Detect which cell encompasses the target text, then output its [x, y] center coordinate. 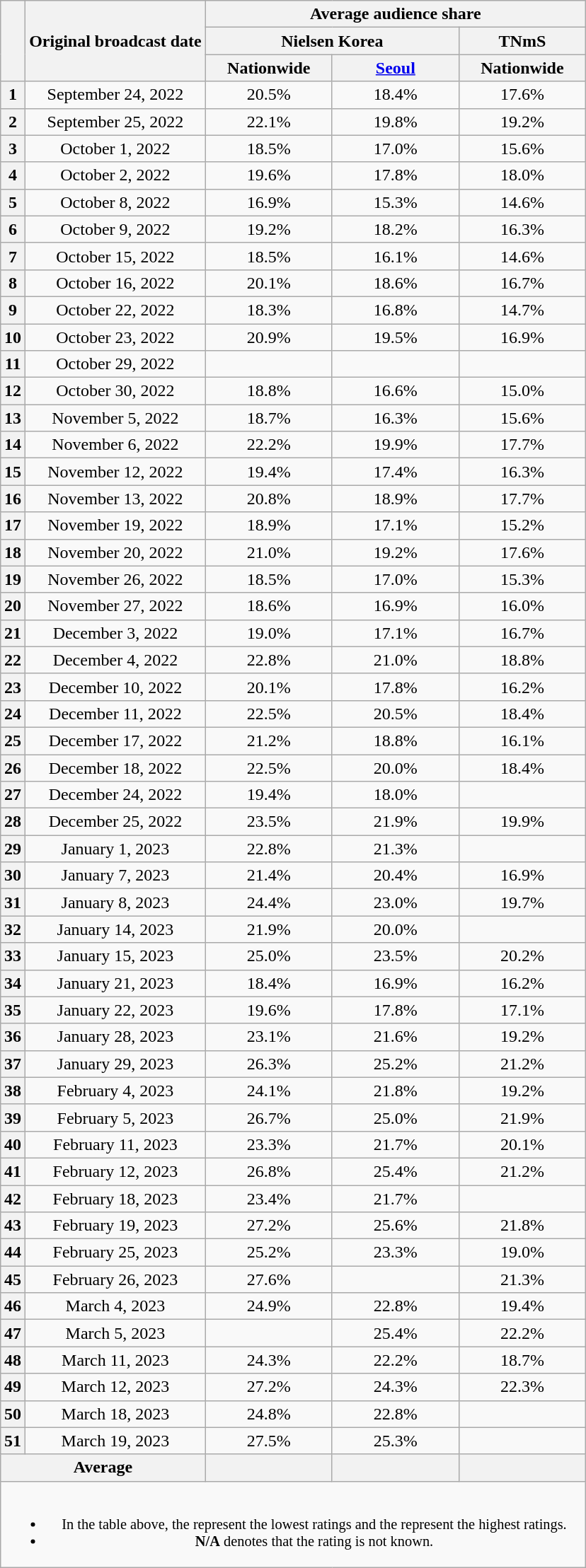
32 [13, 929]
February 25, 2023 [116, 1253]
27 [13, 795]
24.1% [269, 1091]
25 [13, 741]
37 [13, 1064]
19.7% [522, 902]
Average [103, 1468]
44 [13, 1253]
5 [13, 202]
September 24, 2022 [116, 95]
February 4, 2023 [116, 1091]
24.8% [269, 1414]
29 [13, 849]
March 4, 2023 [116, 1306]
9 [13, 310]
4 [13, 175]
21.4% [269, 876]
49 [13, 1387]
7 [13, 256]
September 25, 2022 [116, 122]
December 4, 2022 [116, 660]
February 26, 2023 [116, 1279]
March 11, 2023 [116, 1360]
Seoul [395, 68]
19.8% [395, 122]
December 24, 2022 [116, 795]
February 11, 2023 [116, 1144]
October 22, 2022 [116, 310]
January 15, 2023 [116, 956]
December 17, 2022 [116, 741]
30 [13, 876]
March 12, 2023 [116, 1387]
16.0% [522, 606]
16.6% [395, 391]
51 [13, 1441]
26.8% [269, 1171]
TNmS [522, 41]
17 [13, 525]
21.6% [395, 1037]
23.1% [269, 1037]
January 7, 2023 [116, 876]
16.8% [395, 310]
20.8% [269, 499]
February 18, 2023 [116, 1199]
14 [13, 445]
48 [13, 1360]
38 [13, 1091]
March 5, 2023 [116, 1333]
November 12, 2022 [116, 472]
43 [13, 1226]
November 27, 2022 [116, 606]
39 [13, 1117]
October 29, 2022 [116, 364]
18.2% [395, 229]
26.3% [269, 1064]
November 26, 2022 [116, 579]
Average audience share [395, 14]
March 18, 2023 [116, 1414]
December 10, 2022 [116, 687]
October 1, 2022 [116, 149]
25.6% [395, 1226]
22.3% [522, 1387]
16 [13, 499]
January 29, 2023 [116, 1064]
In the table above, the represent the lowest ratings and the represent the highest ratings.N/A denotes that the rating is not known. [293, 1524]
November 6, 2022 [116, 445]
November 13, 2022 [116, 499]
December 3, 2022 [116, 633]
November 20, 2022 [116, 552]
28 [13, 822]
2 [13, 122]
18 [13, 552]
February 12, 2023 [116, 1171]
17.4% [395, 472]
27.6% [269, 1279]
3 [13, 149]
October 2, 2022 [116, 175]
15 [13, 472]
February 5, 2023 [116, 1117]
February 19, 2023 [116, 1226]
42 [13, 1199]
October 23, 2022 [116, 337]
15.0% [522, 391]
January 28, 2023 [116, 1037]
Nielsen Korea [332, 41]
January 8, 2023 [116, 902]
October 30, 2022 [116, 391]
October 16, 2022 [116, 283]
12 [13, 391]
23.4% [269, 1199]
23.0% [395, 902]
24.4% [269, 902]
26.7% [269, 1117]
19.5% [395, 337]
October 9, 2022 [116, 229]
24 [13, 714]
20 [13, 606]
13 [13, 418]
20.9% [269, 337]
1 [13, 95]
20.4% [395, 876]
46 [13, 1306]
21 [13, 633]
22 [13, 660]
31 [13, 902]
December 18, 2022 [116, 767]
41 [13, 1171]
40 [13, 1144]
18.3% [269, 310]
24.9% [269, 1306]
March 19, 2023 [116, 1441]
10 [13, 337]
19 [13, 579]
November 19, 2022 [116, 525]
November 5, 2022 [116, 418]
47 [13, 1333]
45 [13, 1279]
25.3% [395, 1441]
October 8, 2022 [116, 202]
11 [13, 364]
6 [13, 229]
January 14, 2023 [116, 929]
January 1, 2023 [116, 849]
15.2% [522, 525]
26 [13, 767]
December 25, 2022 [116, 822]
36 [13, 1037]
14.7% [522, 310]
33 [13, 956]
8 [13, 283]
22.1% [269, 122]
20.2% [522, 956]
Original broadcast date [116, 41]
23 [13, 687]
35 [13, 1010]
December 11, 2022 [116, 714]
October 15, 2022 [116, 256]
50 [13, 1414]
January 21, 2023 [116, 983]
January 22, 2023 [116, 1010]
27.5% [269, 1441]
34 [13, 983]
